Pinpoint the cell where the given text exists, returning its [x, y] midpoint coordinate. 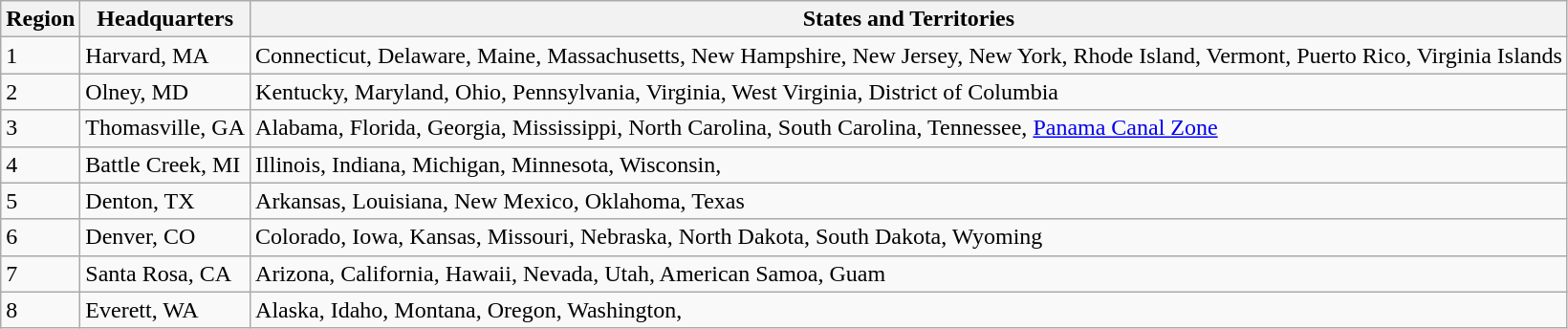
6 [40, 237]
4 [40, 164]
Denton, TX [165, 201]
Alabama, Florida, Georgia, Mississippi, North Carolina, South Carolina, Tennessee, Panama Canal Zone [909, 128]
Santa Rosa, CA [165, 274]
Kentucky, Maryland, Ohio, Pennsylvania, Virginia, West Virginia, District of Columbia [909, 92]
Everett, WA [165, 310]
8 [40, 310]
Illinois, Indiana, Michigan, Minnesota, Wisconsin, [909, 164]
Denver, CO [165, 237]
Headquarters [165, 19]
Colorado, Iowa, Kansas, Missouri, Nebraska, North Dakota, South Dakota, Wyoming [909, 237]
2 [40, 92]
Arkansas, Louisiana, New Mexico, Oklahoma, Texas [909, 201]
Harvard, MA [165, 55]
1 [40, 55]
Olney, MD [165, 92]
Alaska, Idaho, Montana, Oregon, Washington, [909, 310]
Battle Creek, MI [165, 164]
5 [40, 201]
States and Territories [909, 19]
Region [40, 19]
Connecticut, Delaware, Maine, Massachusetts, New Hampshire, New Jersey, New York, Rhode Island, Vermont, Puerto Rico, Virginia Islands [909, 55]
Arizona, California, Hawaii, Nevada, Utah, American Samoa, Guam [909, 274]
3 [40, 128]
Thomasville, GA [165, 128]
7 [40, 274]
